Output the [x, y] coordinate of the center of the cell containing the given text.  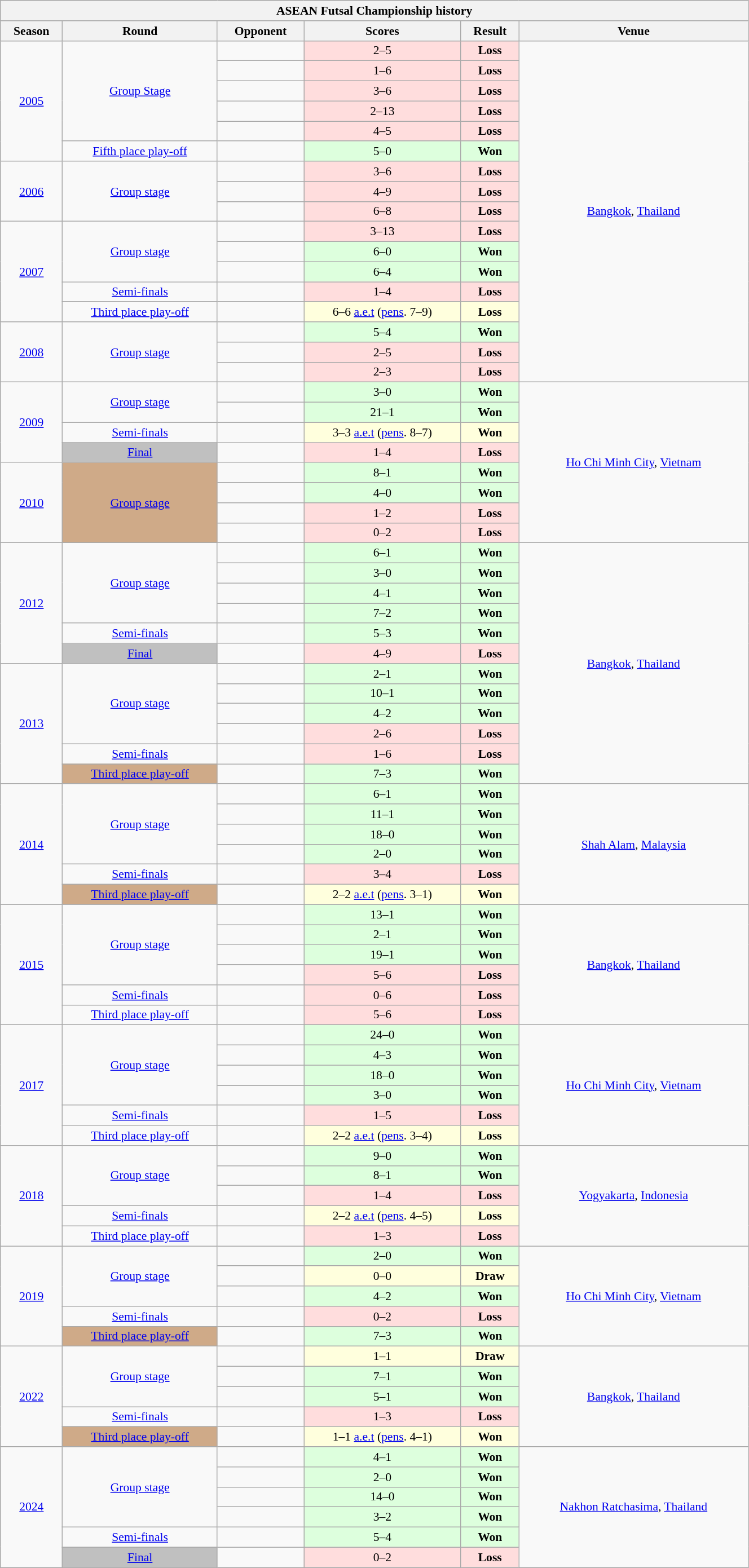
7–2 [382, 613]
3–13 [382, 232]
2009 [32, 422]
2024 [32, 1507]
Shah Alam, Malaysia [633, 845]
Round [140, 31]
2022 [32, 1397]
4–5 [382, 131]
2015 [32, 965]
Opponent [261, 31]
1–1 a.e.t (pens. 4–1) [382, 1437]
2018 [32, 1196]
Nakhon Ratchasima, Thailand [633, 1507]
2–2 a.e.t (pens. 3–4) [382, 1136]
5–0 [382, 152]
2–13 [382, 111]
2007 [32, 272]
2–6 [382, 734]
6–0 [382, 252]
2006 [32, 192]
Result [490, 31]
0–6 [382, 995]
1–5 [382, 1116]
5–1 [382, 1397]
9–0 [382, 1156]
3–2 [382, 1517]
6–8 [382, 211]
2012 [32, 603]
2013 [32, 724]
Season [32, 31]
4–3 [382, 1055]
10–1 [382, 694]
19–1 [382, 955]
21–1 [382, 413]
7–1 [382, 1377]
1–2 [382, 513]
5–3 [382, 634]
Group Stage [140, 91]
ASEAN Futsal Championship history [374, 11]
4–0 [382, 493]
6–6 a.e.t (pens. 7–9) [382, 312]
11–1 [382, 814]
2–3 [382, 372]
1–1 [382, 1357]
0–0 [382, 1277]
14–0 [382, 1497]
13–1 [382, 915]
2017 [32, 1085]
3–3 a.e.t (pens. 8–7) [382, 432]
Venue [633, 31]
Scores [382, 31]
6–4 [382, 272]
24–0 [382, 1035]
Yogyakarta, Indonesia [633, 1196]
2–2 a.e.t (pens. 4–5) [382, 1216]
2014 [32, 845]
2005 [32, 101]
3–4 [382, 874]
2010 [32, 503]
Fifth place play-off [140, 152]
2008 [32, 352]
2019 [32, 1296]
2–2 a.e.t (pens. 3–1) [382, 895]
